Pinpoint the cell where the given text exists, returning its [X, Y] midpoint coordinate. 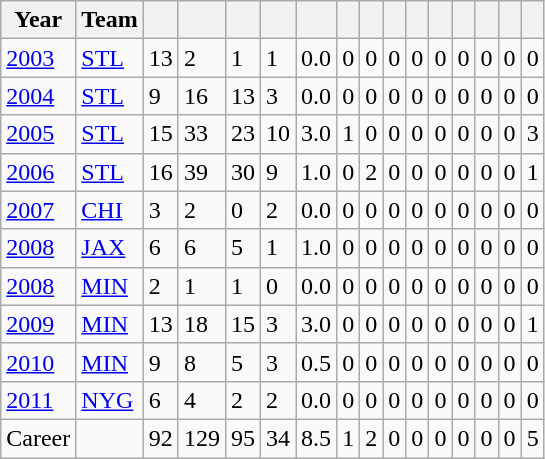
JAX [110, 248]
18 [202, 324]
129 [202, 438]
2006 [38, 172]
Career [38, 438]
95 [242, 438]
2004 [38, 96]
2007 [38, 210]
30 [242, 172]
4 [202, 400]
Team [110, 20]
39 [202, 172]
2011 [38, 400]
NYG [110, 400]
0.5 [316, 362]
10 [278, 134]
CHI [110, 210]
8.5 [316, 438]
8 [202, 362]
33 [202, 134]
92 [160, 438]
2009 [38, 324]
Year [38, 20]
23 [242, 134]
2010 [38, 362]
2003 [38, 58]
2005 [38, 134]
34 [278, 438]
